Locate the cell with the specified text and output its [X, Y] center coordinate. 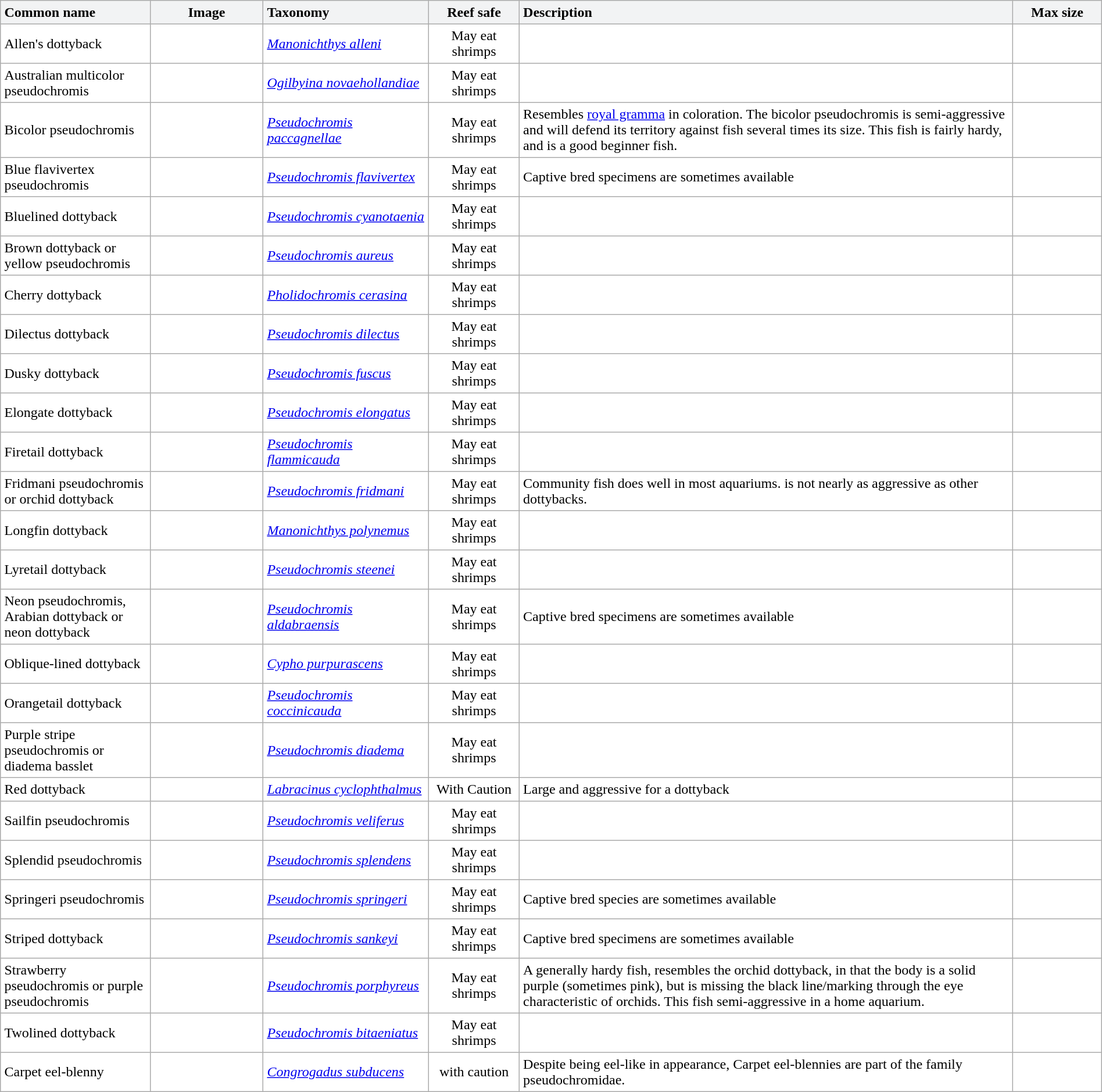
Blue flavivertex pseudochromis [76, 177]
Pseudochromis cyanotaenia [346, 216]
Pseudochromis bitaeniatus [346, 1033]
Fridmani pseudochromis or orchid dottyback [76, 491]
Ogilbyina novaehollandiae [346, 83]
Pseudochromis paccagnellae [346, 130]
Oblique-lined dottyback [76, 664]
Pseudochromis coccinicauda [346, 703]
Brown dottyback or yellow pseudochromis [76, 256]
Strawberry pseudochromis or purple pseudochromis [76, 986]
Red dottyback [76, 789]
Dusky dottyback [76, 373]
Allen's dottyback [76, 44]
Pseudochromis fridmani [346, 491]
Orangetail dottyback [76, 703]
with caution [474, 1072]
Pseudochromis diadema [346, 750]
Neon pseudochromis, Arabian dottyback or neon dottyback [76, 616]
With Caution [474, 789]
Community fish does well in most aquariums. is not nearly as aggressive as other dottybacks. [766, 491]
Labracinus cyclophthalmus [346, 789]
Bicolor pseudochromis [76, 130]
Twolined dottyback [76, 1033]
Pseudochromis flavivertex [346, 177]
Pholidochromis cerasina [346, 295]
Pseudochromis dilectus [346, 334]
Bluelined dottyback [76, 216]
Taxonomy [346, 12]
Despite being eel-like in appearance, Carpet eel-blennies are part of the family pseudochromidae. [766, 1072]
Pseudochromis splendens [346, 860]
Pseudochromis steenei [346, 570]
Pseudochromis veliferus [346, 821]
Pseudochromis springeri [346, 900]
Pseudochromis elongatus [346, 413]
Carpet eel-blenny [76, 1072]
Large and aggressive for a dottyback [766, 789]
Max size [1058, 12]
Image [206, 12]
Pseudochromis aldabraensis [346, 616]
Manonichthys polynemus [346, 530]
Striped dottyback [76, 938]
Lyretail dottyback [76, 570]
Longfin dottyback [76, 530]
Description [766, 12]
Purple stripe pseudochromis or diadema basslet [76, 750]
Common name [76, 12]
Cherry dottyback [76, 295]
Pseudochromis porphyreus [346, 986]
Cypho purpurascens [346, 664]
Australian multicolor pseudochromis [76, 83]
Elongate dottyback [76, 413]
Pseudochromis sankeyi [346, 938]
Pseudochromis fuscus [346, 373]
Reef safe [474, 12]
Firetail dottyback [76, 452]
Springeri pseudochromis [76, 900]
Sailfin pseudochromis [76, 821]
Pseudochromis aureus [346, 256]
Captive bred species are sometimes available [766, 900]
Splendid pseudochromis [76, 860]
Manonichthys alleni [346, 44]
Dilectus dottyback [76, 334]
Congrogadus subducens [346, 1072]
Pseudochromis flammicauda [346, 452]
